Pinpoint the cell where the given text exists, returning its [x, y] midpoint coordinate. 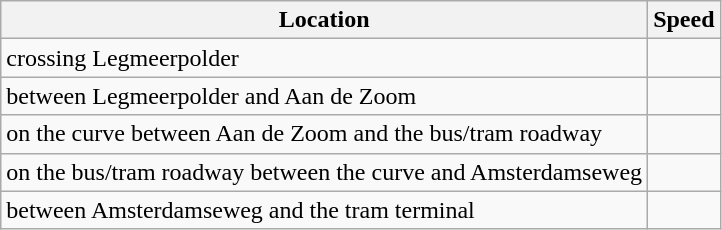
on the bus/tram roadway between the curve and Amsterdamseweg [324, 172]
crossing Legmeerpolder [324, 58]
between Legmeerpolder and Aan de Zoom [324, 96]
Speed [684, 20]
on the curve between Aan de Zoom and the bus/tram roadway [324, 134]
between Amsterdamseweg and the tram terminal [324, 210]
Location [324, 20]
